Output the [x, y] coordinate of the center of the cell containing the given text.  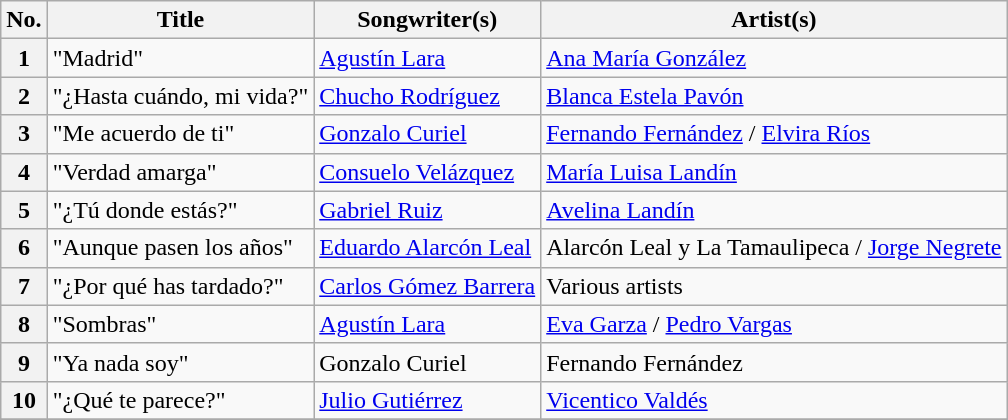
Eva Garza / Pedro Vargas [774, 324]
Carlos Gómez Barrera [428, 286]
2 [24, 96]
"¿Hasta cuándo, mi vida?" [180, 96]
"Verdad amarga" [180, 172]
"Aunque pasen los años" [180, 248]
"¿Por qué has tardado?" [180, 286]
"Sombras" [180, 324]
Eduardo Alarcón Leal [428, 248]
Blanca Estela Pavón [774, 96]
Fernando Fernández / Elvira Ríos [774, 134]
"¿Qué te parece?" [180, 400]
9 [24, 362]
10 [24, 400]
3 [24, 134]
Avelina Landín [774, 210]
6 [24, 248]
8 [24, 324]
Fernando Fernández [774, 362]
No. [24, 20]
1 [24, 58]
"Me acuerdo de ti" [180, 134]
Songwriter(s) [428, 20]
Artist(s) [774, 20]
Consuelo Velázquez [428, 172]
Chucho Rodríguez [428, 96]
Alarcón Leal y La Tamaulipeca / Jorge Negrete [774, 248]
"Ya nada soy" [180, 362]
"¿Tú donde estás?" [180, 210]
María Luisa Landín [774, 172]
Ana María González [774, 58]
Gabriel Ruiz [428, 210]
Julio Gutiérrez [428, 400]
Vicentico Valdés [774, 400]
5 [24, 210]
"Madrid" [180, 58]
7 [24, 286]
Title [180, 20]
Various artists [774, 286]
4 [24, 172]
